Extract the [X, Y] coordinate from the center of the cell holding the provided text.  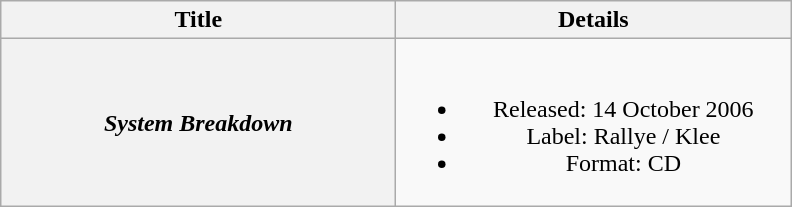
Details [594, 20]
System Breakdown [198, 122]
Title [198, 20]
Released: 14 October 2006 Label: Rallye / Klee Format: CD [594, 122]
